Locate the cell with the specified text and output its [X, Y] center coordinate. 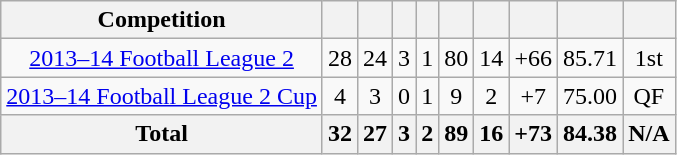
N/A [649, 134]
+73 [534, 134]
2013–14 Football League 2 Cup [162, 96]
27 [376, 134]
4 [340, 96]
QF [649, 96]
14 [492, 58]
0 [404, 96]
28 [340, 58]
Competition [162, 20]
85.71 [590, 58]
24 [376, 58]
+7 [534, 96]
89 [456, 134]
Total [162, 134]
32 [340, 134]
+66 [534, 58]
2013–14 Football League 2 [162, 58]
75.00 [590, 96]
9 [456, 96]
1st [649, 58]
84.38 [590, 134]
80 [456, 58]
16 [492, 134]
